Detect which cell encompasses the target text, then output its (x, y) center coordinate. 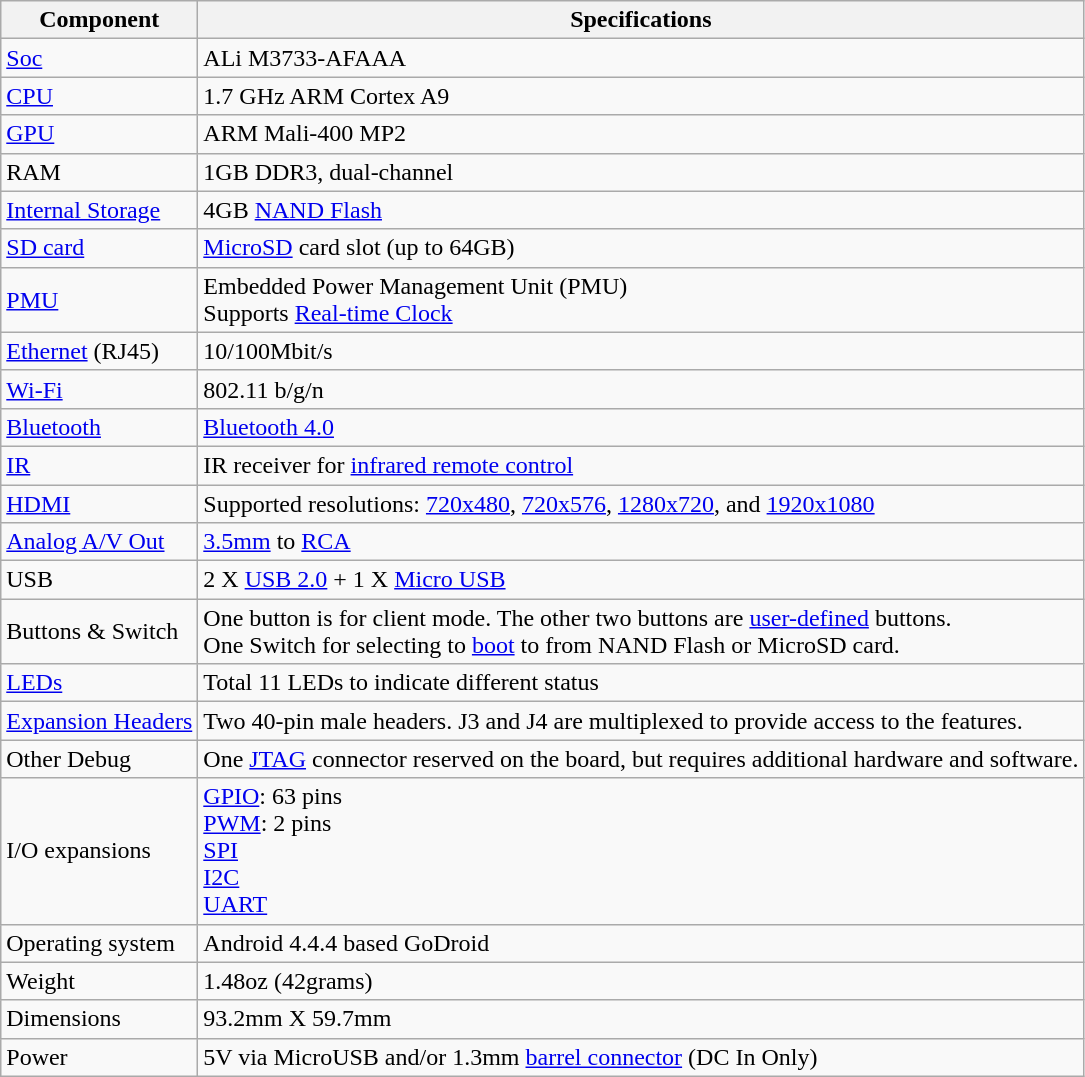
Total 11 LEDs to indicate different status (641, 683)
ALi M3733-AFAAA (641, 58)
GPIO: 63 pinsPWM: 2 pinsSPII2CUART (641, 851)
ARM Mali-400 MP2 (641, 134)
CPU (100, 96)
10/100Mbit/s (641, 351)
Analog A/V Out (100, 542)
Component (100, 20)
Wi-Fi (100, 389)
Bluetooth 4.0 (641, 427)
LEDs (100, 683)
Weight (100, 981)
HDMI (100, 503)
Specifications (641, 20)
IR receiver for infrared remote control (641, 465)
4GB NAND Flash (641, 210)
One button is for client mode. The other two buttons are user-defined buttons.One Switch for selecting to boot to from NAND Flash or MicroSD card. (641, 632)
Operating system (100, 943)
802.11 b/g/n (641, 389)
93.2mm X 59.7mm (641, 1019)
SD card (100, 248)
Soc (100, 58)
Other Debug (100, 759)
1.7 GHz ARM Cortex A9 (641, 96)
RAM (100, 172)
USB (100, 580)
IR (100, 465)
2 X USB 2.0 + 1 X Micro USB (641, 580)
Two 40-pin male headers. J3 and J4 are multiplexed to provide access to the features. (641, 721)
Android 4.4.4 based GoDroid (641, 943)
1GB DDR3, dual-channel (641, 172)
Expansion Headers (100, 721)
One JTAG connector reserved on the board, but requires additional hardware and software. (641, 759)
Ethernet (RJ45) (100, 351)
Bluetooth (100, 427)
Embedded Power Management Unit (PMU)Supports Real-time Clock (641, 300)
Dimensions (100, 1019)
GPU (100, 134)
Buttons & Switch (100, 632)
3.5mm to RCA (641, 542)
MicroSD card slot (up to 64GB) (641, 248)
PMU (100, 300)
Supported resolutions: 720x480, 720x576, 1280x720, and 1920x1080 (641, 503)
Power (100, 1057)
1.48oz (42grams) (641, 981)
I/O expansions (100, 851)
5V via MicroUSB and/or 1.3mm barrel connector (DC In Only) (641, 1057)
Internal Storage (100, 210)
